Return (x, y) of the center of cell containing provided text 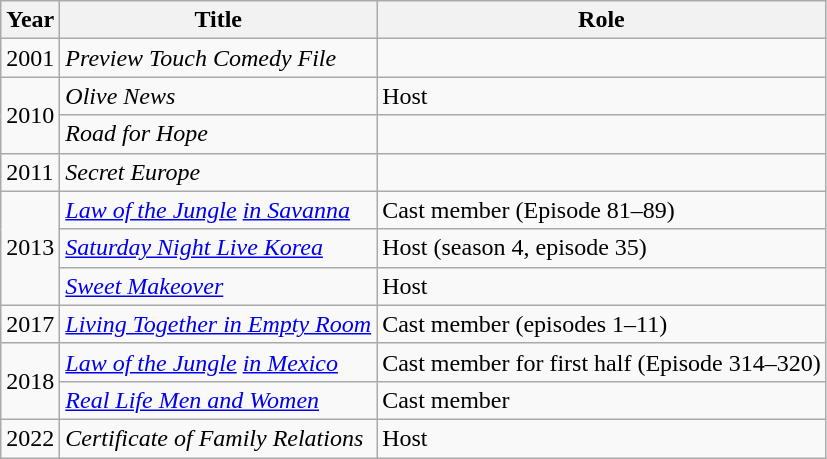
Sweet Makeover (218, 286)
Law of the Jungle in Savanna (218, 210)
2018 (30, 381)
Road for Hope (218, 134)
2011 (30, 172)
Secret Europe (218, 172)
2001 (30, 58)
Cast member (episodes 1–11) (602, 324)
Cast member for first half (Episode 314–320) (602, 362)
2022 (30, 438)
Saturday Night Live Korea (218, 248)
Real Life Men and Women (218, 400)
Title (218, 20)
2017 (30, 324)
2013 (30, 248)
Olive News (218, 96)
Cast member (602, 400)
Law of the Jungle in Mexico (218, 362)
Cast member (Episode 81–89) (602, 210)
2010 (30, 115)
Certificate of Family Relations (218, 438)
Preview Touch Comedy File (218, 58)
Living Together in Empty Room (218, 324)
Role (602, 20)
Year (30, 20)
Host (season 4, episode 35) (602, 248)
